Output the (X, Y) coordinate of the center of the cell containing the given text.  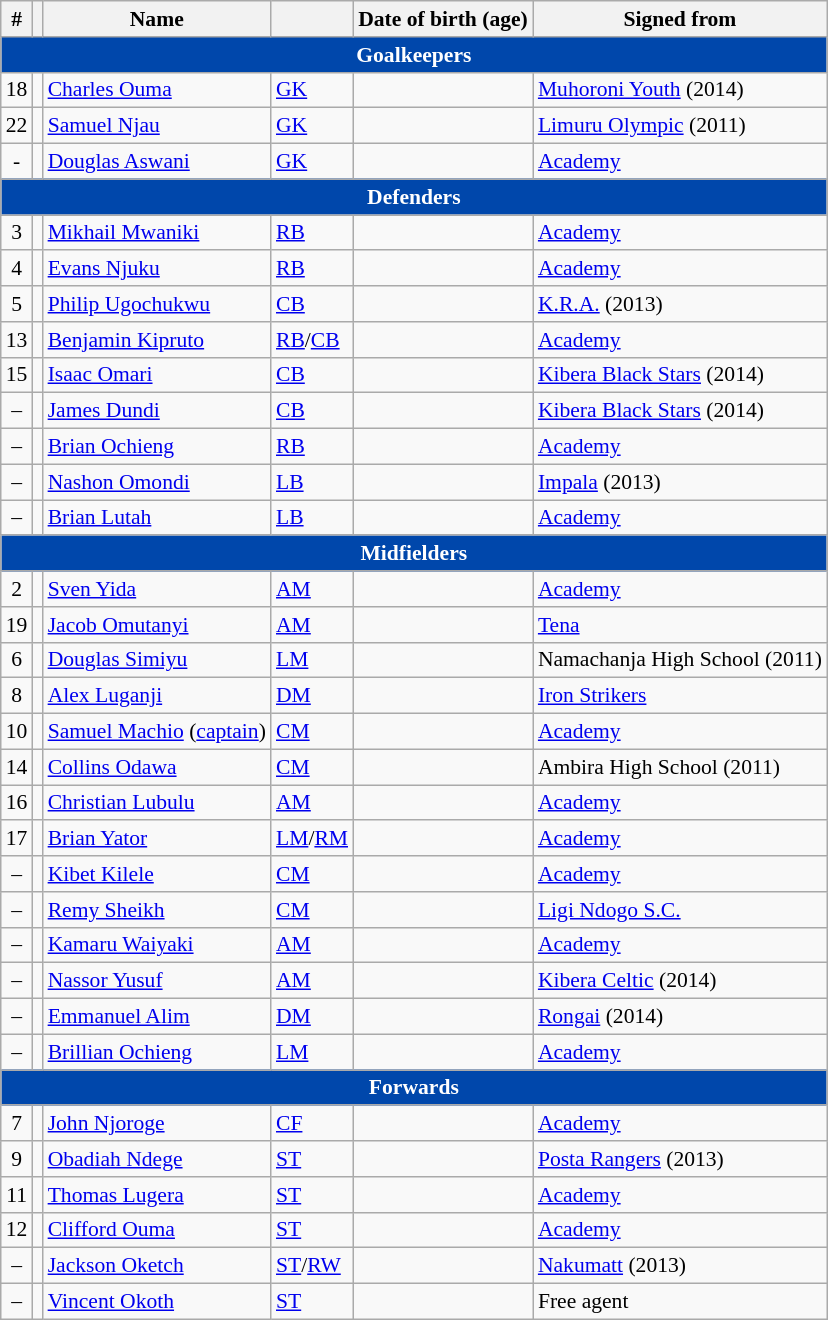
Emmanuel Alim (157, 1017)
5 (17, 304)
14 (17, 767)
15 (17, 375)
Date of birth (age) (443, 19)
Jackson Oketch (157, 1266)
Thomas Lugera (157, 1195)
Nashon Omondi (157, 482)
Limuru Olympic (2011) (680, 126)
ST/RW (312, 1266)
Kamaru Waiyaki (157, 945)
Evans Njuku (157, 269)
Forwards (414, 1088)
Alex Luganji (157, 696)
Collins Odawa (157, 767)
Namachanja High School (2011) (680, 660)
Impala (2013) (680, 482)
Nakumatt (2013) (680, 1266)
Iron Strikers (680, 696)
11 (17, 1195)
Kibet Kilele (157, 874)
Mikhail Mwaniki (157, 233)
Christian Lubulu (157, 803)
Jacob Omutanyi (157, 625)
LM/RM (312, 839)
6 (17, 660)
Defenders (414, 197)
Douglas Simiyu (157, 660)
John Njoroge (157, 1124)
22 (17, 126)
Kibera Celtic (2014) (680, 981)
18 (17, 90)
Vincent Okoth (157, 1302)
Posta Rangers (2013) (680, 1159)
Ambira High School (2011) (680, 767)
K.R.A. (2013) (680, 304)
Muhoroni Youth (2014) (680, 90)
Free agent (680, 1302)
12 (17, 1230)
10 (17, 732)
James Dundi (157, 411)
Philip Ugochukwu (157, 304)
4 (17, 269)
16 (17, 803)
Ligi Ndogo S.C. (680, 910)
Isaac Omari (157, 375)
Clifford Ouma (157, 1230)
Charles Ouma (157, 90)
Goalkeepers (414, 55)
3 (17, 233)
Brian Lutah (157, 518)
Douglas Aswani (157, 162)
Name (157, 19)
- (17, 162)
Midfielders (414, 554)
Samuel Machio (captain) (157, 732)
2 (17, 589)
Tena (680, 625)
9 (17, 1159)
Nassor Yusuf (157, 981)
17 (17, 839)
Brillian Ochieng (157, 1052)
CF (312, 1124)
13 (17, 340)
Signed from (680, 19)
Benjamin Kipruto (157, 340)
8 (17, 696)
Obadiah Ndege (157, 1159)
Brian Ochieng (157, 447)
Samuel Njau (157, 126)
7 (17, 1124)
Rongai (2014) (680, 1017)
Remy Sheikh (157, 910)
# (17, 19)
19 (17, 625)
Sven Yida (157, 589)
Brian Yator (157, 839)
RB/CB (312, 340)
